Extract the (x, y) coordinate from the center of the cell holding the provided text.  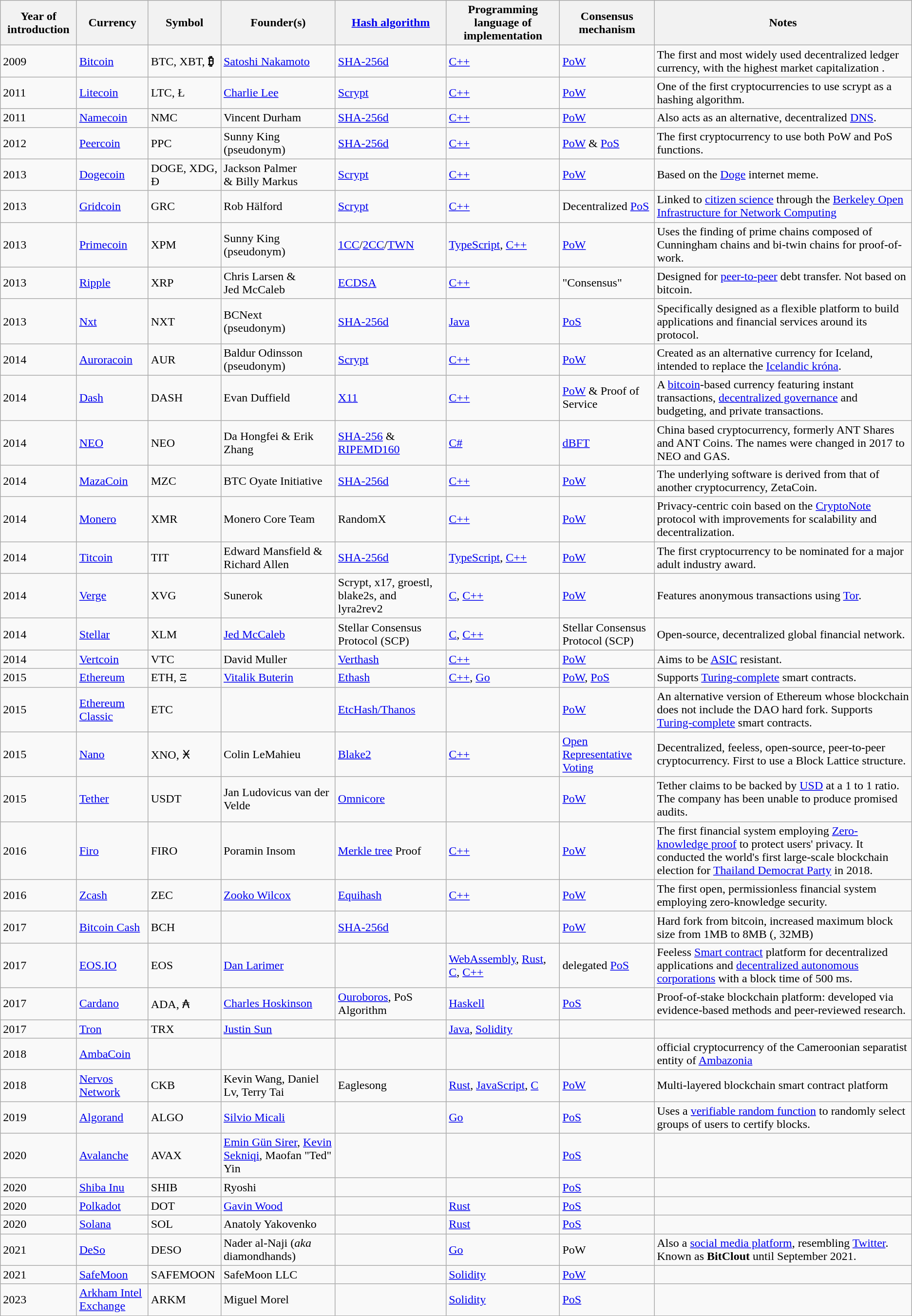
SafeMoon LLC (278, 1275)
Arkham Intel Exchange (112, 1300)
NXT (184, 321)
Multi-layered blockchain smart contract platform (783, 1086)
CKB (184, 1086)
AmbaCoin (112, 1054)
Charles Hoskinson (278, 1004)
Justin Sun (278, 1029)
Jed McCaleb (278, 634)
Java (503, 321)
Ripple (112, 283)
Chris Larsen &Jed McCaleb (278, 283)
Notes (783, 23)
TRX (184, 1029)
Java, Solidity (503, 1029)
Tron (112, 1029)
The first open, permissionless financial system employing zero-knowledge security. (783, 896)
2012 (38, 143)
China based cryptocurrency, formerly ANT Shares and ANT Coins. The names were changed in 2017 to NEO and GAS. (783, 442)
Colin LeMahieu (278, 754)
SafeMoon (112, 1275)
ALGO (184, 1118)
Verge (112, 596)
An alternative version of Ethereum whose blockchain does not include the DAO hard fork. Supports Turing-complete smart contracts. (783, 709)
PoW, PoS (607, 678)
Omnicore (391, 799)
DESO (184, 1249)
2023 (38, 1300)
PPC (184, 143)
The first and most widely used decentralized ledger currency, with the highest market capitalization . (783, 61)
NMC (184, 118)
DeSo (112, 1249)
Algorand (112, 1118)
Stellar (112, 634)
FIRO (184, 851)
Programming language of implementation (503, 23)
Currency (112, 23)
XLM (184, 634)
1CC/2CC/TWN (391, 245)
XMR (184, 519)
Nervos Network (112, 1086)
Verthash (391, 659)
Hard fork from bitcoin, increased maximum block size from 1MB to 8MB (, 32MB) (783, 927)
Nxt (112, 321)
PoW & PoS (607, 143)
BTC Oyate Initiative (278, 481)
Uses a verifiable random function to randomly select groups of users to certify blocks. (783, 1118)
Proof-of-stake blockchain platform: developed via evidence-based methods and peer-reviewed research. (783, 1004)
MZC (184, 481)
Zcash (112, 896)
Sunerok (278, 596)
Avalanche (112, 1156)
ECDSA (391, 283)
Charlie Lee (278, 93)
AUR (184, 360)
SHA-256 & RIPEMD160 (391, 442)
Open Representative Voting (607, 754)
Vincent Durham (278, 118)
Evan Duffield (278, 398)
EOS.IO (112, 965)
ARKM (184, 1300)
Symbol (184, 23)
Solana (112, 1224)
Anatoly Yakovenko (278, 1224)
USDT (184, 799)
Merkle tree Proof (391, 851)
EtcHash/Thanos (391, 709)
Bitcoin (112, 61)
Feeless Smart contract platform for decentralized applications and decentralized autonomous corporations with a block time of 500 ms. (783, 965)
Specifically designed as a flexible platform to build applications and financial services around its protocol. (783, 321)
Decentralized PoS (607, 207)
One of the first cryptocurrencies to use scrypt as a hashing algorithm. (783, 93)
C# (503, 442)
Jackson Palmer& Billy Markus (278, 174)
Supports Turing-complete smart contracts. (783, 678)
Founder(s) (278, 23)
XRP (184, 283)
Dan Larimer (278, 965)
Aims to be ASIC resistant. (783, 659)
C++, Go (503, 678)
Monero (112, 519)
BCH (184, 927)
Auroracoin (112, 360)
Monero Core Team (278, 519)
Satoshi Nakamoto (278, 61)
SAFEMOON (184, 1275)
XNO, Ӿ (184, 754)
Kevin Wang, Daniel Lv, Terry Tai (278, 1086)
Poramin Insom (278, 851)
Peercoin (112, 143)
Privacy-centric coin based on the CryptoNote protocol with improvements for scalability and decentralization. (783, 519)
dBFT (607, 442)
ETH, Ξ (184, 678)
Titcoin (112, 557)
2009 (38, 61)
Linked to citizen science through the Berkeley Open Infrastructure for Network Computing (783, 207)
Designed for peer-to-peer debt transfer. Not based on bitcoin. (783, 283)
Vertcoin (112, 659)
Gridcoin (112, 207)
Year of introduction (38, 23)
Eaglesong (391, 1086)
The first cryptocurrency to use both PoW and PoS functions. (783, 143)
TIT (184, 557)
SOL (184, 1224)
Emin Gün Sirer, Kevin Sekniqi, Maofan "Ted" Yin (278, 1156)
Scrypt, x17, groestl, blake2s, and lyra2rev2 (391, 596)
XPM (184, 245)
Created as an alternative currency for Iceland, intended to replace the Icelandic króna. (783, 360)
Rob Hälford (278, 207)
Dogecoin (112, 174)
MazaCoin (112, 481)
Miguel Morel (278, 1300)
Bitcoin Cash (112, 927)
Nano (112, 754)
"Consensus" (607, 283)
Polkadot (112, 1206)
Also a social media platform, resembling Twitter. Known as BitClout until September 2021. (783, 1249)
Zooko Wilcox (278, 896)
Ethereum Classic (112, 709)
Also acts as an alternative, decentralized DNS. (783, 118)
Tether (112, 799)
Hash algorithm (391, 23)
GRC (184, 207)
Equihash (391, 896)
Dash (112, 398)
Firo (112, 851)
BTC, XBT, ₿ (184, 61)
PoW & Proof of Service (607, 398)
Open-source, decentralized global financial network. (783, 634)
Blake2 (391, 754)
The first cryptocurrency to be nominated for a major adult industry award. (783, 557)
David Muller (278, 659)
Features anonymous transactions using Tor. (783, 596)
RandomX (391, 519)
Ethash (391, 678)
Based on the Doge internet meme. (783, 174)
Uses the finding of prime chains composed of Cunningham chains and bi-twin chains for proof-of-work. (783, 245)
Vitalik Buterin (278, 678)
Ryoshi (278, 1187)
VTC (184, 659)
ZEC (184, 896)
LTC, Ł (184, 93)
A bitcoin-based currency featuring instant transactions, decentralized governance and budgeting, and private transactions. (783, 398)
X11 (391, 398)
Ethereum (112, 678)
AVAX (184, 1156)
Decentralized, feeless, open-source, peer-to-peer cryptocurrency. First to use a Block Lattice structure. (783, 754)
Haskell (503, 1004)
Da Hongfei & Erik Zhang (278, 442)
official cryptocurrency of the Cameroonian separatist entity of Ambazonia (783, 1054)
Namecoin (112, 118)
XVG (184, 596)
Jan Ludovicus van der Velde (278, 799)
delegated PoS (607, 965)
DOGE, XDG, Ð (184, 174)
DASH (184, 398)
ADA, ₳ (184, 1004)
Cardano (112, 1004)
Litecoin (112, 93)
Ouroboros, PoS Algorithm (391, 1004)
Shiba Inu (112, 1187)
ETC (184, 709)
The underlying software is derived from that of another cryptocurrency, ZetaCoin. (783, 481)
WebAssembly, Rust, C, C++ (503, 965)
EOS (184, 965)
Silvio Micali (278, 1118)
Baldur Odinsson(pseudonym) (278, 360)
Rust, JavaScript, C (503, 1086)
SHIB (184, 1187)
BCNext(pseudonym) (278, 321)
2019 (38, 1118)
Edward Mansfield & Richard Allen (278, 557)
Consensus mechanism (607, 23)
DOT (184, 1206)
Primecoin (112, 245)
Tether claims to be backed by USD at a 1 to 1 ratio. The company has been unable to produce promised audits. (783, 799)
Nader al-Naji (aka diamondhands) (278, 1249)
Gavin Wood (278, 1206)
